Identify which cell holds the provided text, then report its (x, y) central coordinate. 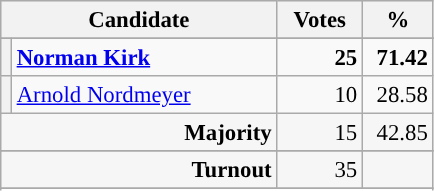
25 (320, 58)
Norman Kirk (144, 58)
35 (320, 170)
10 (320, 95)
71.42 (398, 58)
Arnold Nordmeyer (144, 95)
% (398, 20)
Votes (320, 20)
42.85 (398, 133)
28.58 (398, 95)
15 (320, 133)
Turnout (139, 170)
Candidate (139, 20)
Majority (139, 133)
